Search for the cell housing the specified text and yield its (x, y) center coordinate. 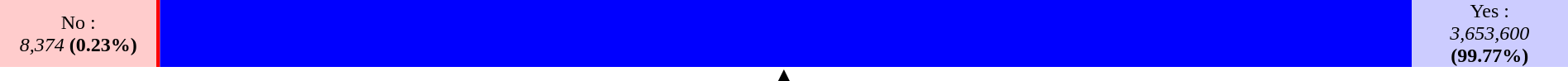
No : 8,374 (0.23%) (79, 33)
Yes : 3,653,600 (99.77%) (1489, 33)
